Detect which cell encompasses the target text, then output its (X, Y) center coordinate. 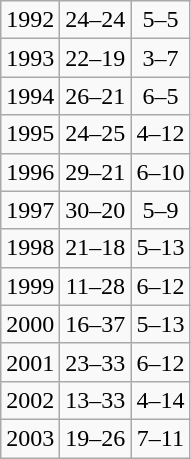
4–12 (160, 134)
1995 (30, 134)
3–7 (160, 58)
24–24 (96, 20)
4–14 (160, 400)
2001 (30, 362)
7–11 (160, 438)
26–21 (96, 96)
11–28 (96, 286)
5–9 (160, 210)
21–18 (96, 248)
2002 (30, 400)
30–20 (96, 210)
6–10 (160, 172)
2000 (30, 324)
6–5 (160, 96)
29–21 (96, 172)
1996 (30, 172)
19–26 (96, 438)
1997 (30, 210)
22–19 (96, 58)
13–33 (96, 400)
1998 (30, 248)
5–5 (160, 20)
1992 (30, 20)
23–33 (96, 362)
2003 (30, 438)
1994 (30, 96)
16–37 (96, 324)
24–25 (96, 134)
1993 (30, 58)
1999 (30, 286)
